Pinpoint the cell where the given text exists, returning its (x, y) midpoint coordinate. 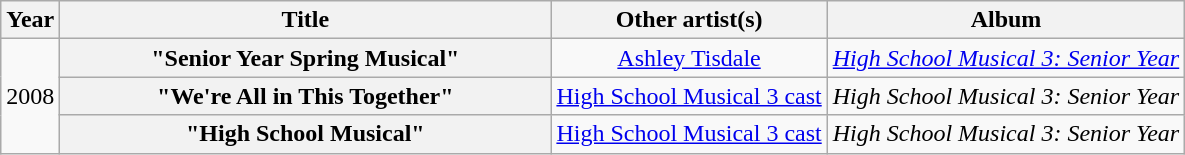
Ashley Tisdale (689, 58)
2008 (30, 96)
Title (306, 20)
Album (1006, 20)
"Senior Year Spring Musical" (306, 58)
"We're All in This Together" (306, 96)
Year (30, 20)
"High School Musical" (306, 134)
Other artist(s) (689, 20)
